Locate the cell with the specified text and output its (X, Y) center coordinate. 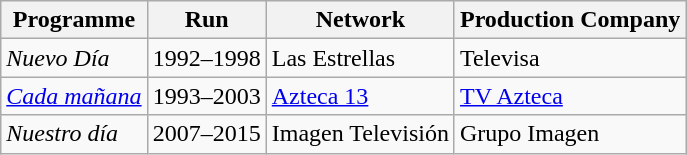
Nuestro día (74, 134)
Imagen Televisión (360, 134)
Nuevo Día (74, 58)
TV Azteca (570, 96)
1992–1998 (206, 58)
Network (360, 20)
Las Estrellas (360, 58)
Run (206, 20)
Programme (74, 20)
Cada mañana (74, 96)
Grupo Imagen (570, 134)
Azteca 13 (360, 96)
1993–2003 (206, 96)
Production Company (570, 20)
2007–2015 (206, 134)
Televisa (570, 58)
